Return [X, Y] of the center of cell containing provided text 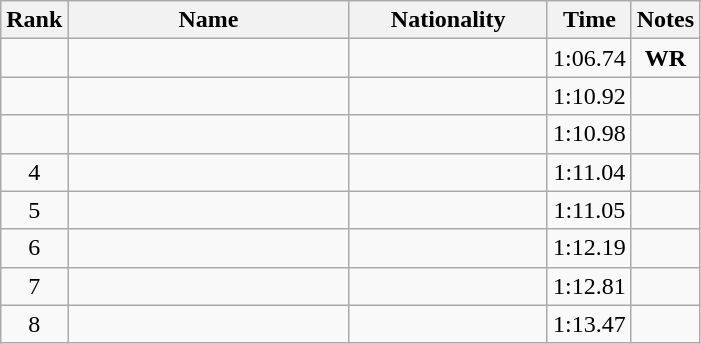
Time [589, 20]
1:10.98 [589, 134]
Nationality [448, 20]
5 [34, 210]
1:10.92 [589, 96]
1:11.04 [589, 172]
1:06.74 [589, 58]
1:13.47 [589, 324]
WR [665, 58]
1:12.19 [589, 248]
7 [34, 286]
Name [208, 20]
1:12.81 [589, 286]
Notes [665, 20]
6 [34, 248]
8 [34, 324]
4 [34, 172]
1:11.05 [589, 210]
Rank [34, 20]
